Detect which cell encompasses the target text, then output its [x, y] center coordinate. 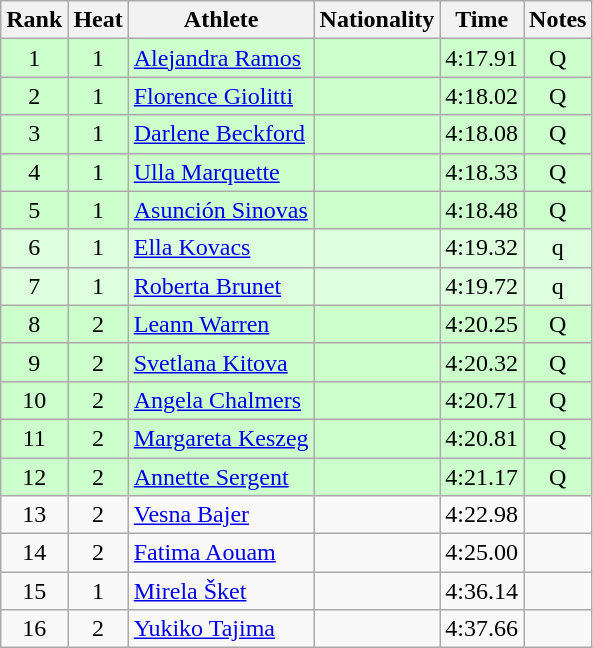
4:20.71 [482, 400]
Roberta Brunet [221, 286]
Nationality [377, 20]
3 [34, 134]
16 [34, 629]
4:18.33 [482, 172]
6 [34, 248]
Rank [34, 20]
Leann Warren [221, 324]
Fatima Aouam [221, 553]
4:17.91 [482, 58]
4:36.14 [482, 591]
Yukiko Tajima [221, 629]
Mirela Šket [221, 591]
4 [34, 172]
4:37.66 [482, 629]
Vesna Bajer [221, 515]
Margareta Keszeg [221, 438]
11 [34, 438]
Annette Sergent [221, 477]
4:18.48 [482, 210]
4:18.02 [482, 96]
Heat [98, 20]
Athlete [221, 20]
10 [34, 400]
Darlene Beckford [221, 134]
Time [482, 20]
4:20.32 [482, 362]
4:25.00 [482, 553]
Notes [558, 20]
13 [34, 515]
12 [34, 477]
Asunción Sinovas [221, 210]
4:19.72 [482, 286]
4:20.81 [482, 438]
4:18.08 [482, 134]
5 [34, 210]
8 [34, 324]
Angela Chalmers [221, 400]
9 [34, 362]
Florence Giolitti [221, 96]
4:20.25 [482, 324]
4:22.98 [482, 515]
4:21.17 [482, 477]
Ella Kovacs [221, 248]
7 [34, 286]
4:19.32 [482, 248]
15 [34, 591]
Alejandra Ramos [221, 58]
Ulla Marquette [221, 172]
Svetlana Kitova [221, 362]
14 [34, 553]
